Locate the cell with the specified text and output its [x, y] center coordinate. 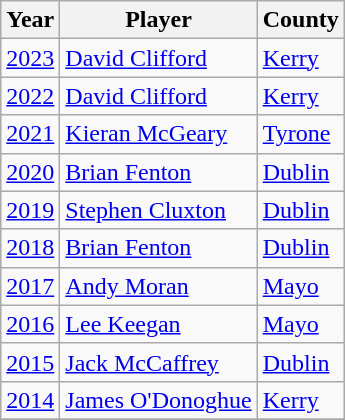
Stephen Cluxton [158, 210]
2014 [30, 400]
2021 [30, 134]
Andy Moran [158, 286]
Year [30, 20]
2023 [30, 58]
2018 [30, 248]
2015 [30, 362]
James O'Donoghue [158, 400]
County [300, 20]
2022 [30, 96]
2020 [30, 172]
Jack McCaffrey [158, 362]
Kieran McGeary [158, 134]
Tyrone [300, 134]
Lee Keegan [158, 324]
2016 [30, 324]
2019 [30, 210]
2017 [30, 286]
Player [158, 20]
